Extract the [x, y] coordinate from the center of the cell holding the provided text.  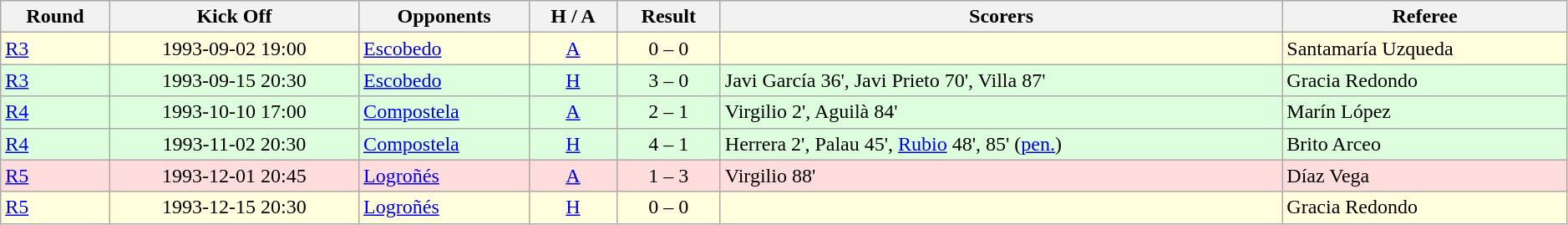
Kick Off [234, 17]
Virgilio 2', Aguilà 84' [1001, 112]
Scorers [1001, 17]
Javi García 36', Javi Prieto 70', Villa 87' [1001, 80]
Herrera 2', Palau 45', Rubio 48', 85' (pen.) [1001, 144]
Opponents [444, 17]
1993-12-01 20:45 [234, 176]
Result [668, 17]
1993-09-02 19:00 [234, 49]
4 – 1 [668, 144]
Virgilio 88' [1001, 176]
1993-12-15 20:30 [234, 207]
1993-10-10 17:00 [234, 112]
1993-09-15 20:30 [234, 80]
H / A [573, 17]
Díaz Vega [1425, 176]
1 – 3 [668, 176]
Referee [1425, 17]
Round [55, 17]
2 – 1 [668, 112]
1993-11-02 20:30 [234, 144]
Santamaría Uzqueda [1425, 49]
3 – 0 [668, 80]
Brito Arceo [1425, 144]
Marín López [1425, 112]
